Determine the (x, y) coordinate at the center of the cell enclosing the given text.  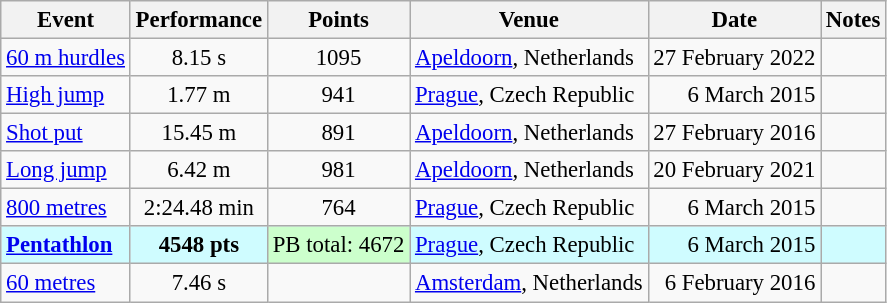
Amsterdam, Netherlands (529, 283)
Points (338, 20)
1.77 m (198, 95)
Date (734, 20)
Long jump (66, 170)
Notes (854, 20)
15.45 m (198, 133)
6.42 m (198, 170)
60 m hurdles (66, 58)
27 February 2022 (734, 58)
60 metres (66, 283)
Shot put (66, 133)
764 (338, 208)
Pentathlon (66, 245)
7.46 s (198, 283)
Event (66, 20)
891 (338, 133)
High jump (66, 95)
PB total: 4672 (338, 245)
800 metres (66, 208)
4548 pts (198, 245)
20 February 2021 (734, 170)
Venue (529, 20)
Performance (198, 20)
27 February 2016 (734, 133)
981 (338, 170)
2:24.48 min (198, 208)
6 February 2016 (734, 283)
941 (338, 95)
8.15 s (198, 58)
1095 (338, 58)
